Scan for the cell matching the given text and deliver its [x, y] coordinate at center. 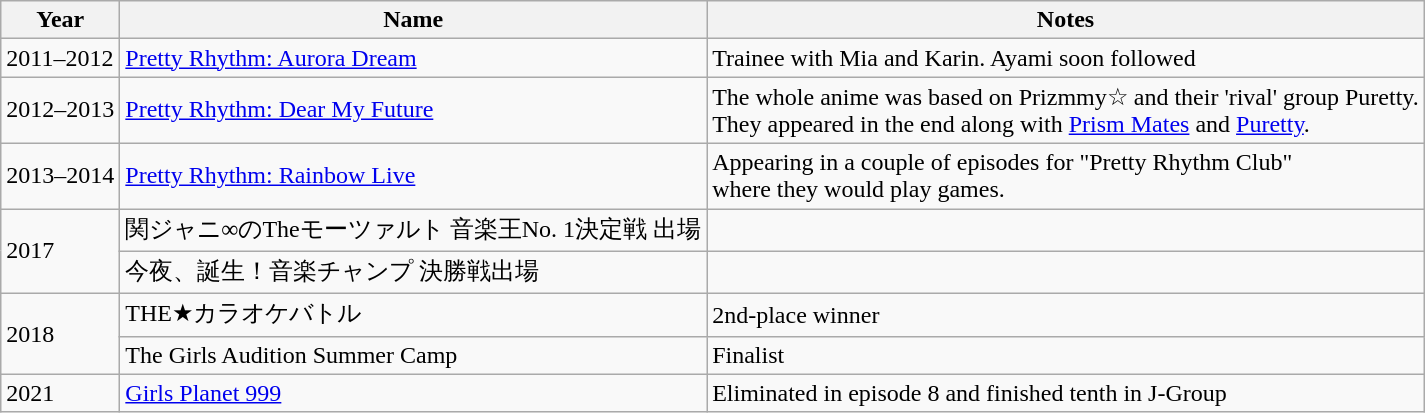
2011–2012 [60, 58]
Trainee with Mia and Karin. Ayami soon followed [1066, 58]
Finalist [1066, 355]
Pretty Rhythm: Aurora Dream [414, 58]
2012–2013 [60, 110]
Notes [1066, 20]
2013–2014 [60, 176]
Appearing in a couple of episodes for "Pretty Rhythm Club"where they would play games. [1066, 176]
2017 [60, 250]
今夜、誕生！音楽チャンプ 決勝戦出場 [414, 272]
2021 [60, 393]
The Girls Audition Summer Camp [414, 355]
Year [60, 20]
2018 [60, 334]
The whole anime was based on Prizmmy☆ and their 'rival' group Puretty.They appeared in the end along with Prism Mates and Puretty. [1066, 110]
THE★カラオケバトル [414, 316]
Girls Planet 999 [414, 393]
2nd-place winner [1066, 316]
Pretty Rhythm: Rainbow Live [414, 176]
Pretty Rhythm: Dear My Future [414, 110]
関ジャニ∞のTheモーツァルト 音楽王No. 1決定戦 出場 [414, 230]
Name [414, 20]
Eliminated in episode 8 and finished tenth in J-Group [1066, 393]
